Extract the [x, y] coordinate from the center of the cell holding the provided text.  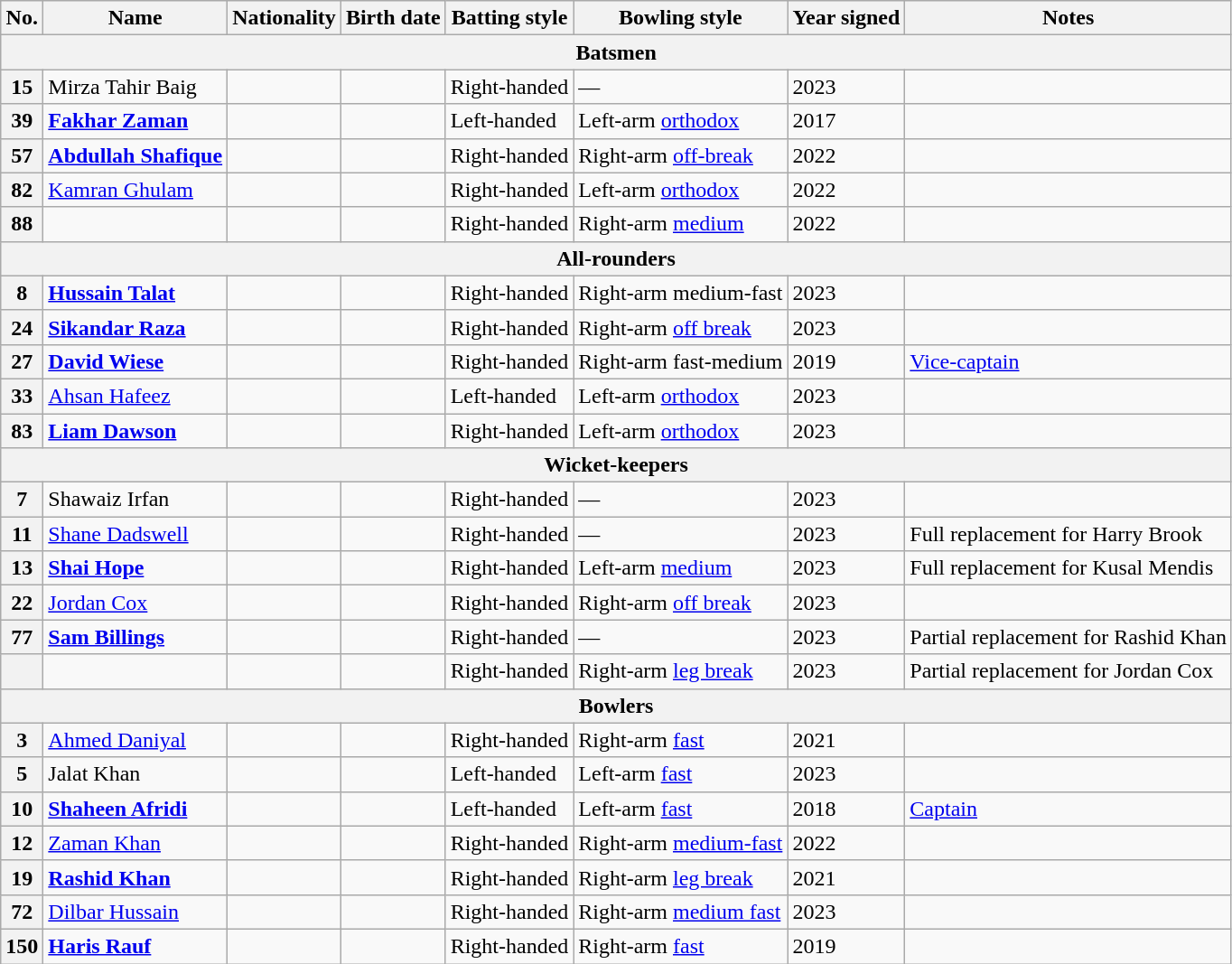
Shawaiz Irfan [135, 500]
27 [22, 361]
57 [22, 155]
Shaheen Afridi [135, 809]
Partial replacement for Rashid Khan [1069, 637]
5 [22, 774]
83 [22, 431]
3 [22, 740]
Notes [1069, 18]
77 [22, 637]
Jalat Khan [135, 774]
39 [22, 121]
Partial replacement for Jordan Cox [1069, 671]
22 [22, 603]
33 [22, 396]
Ahmed Daniyal [135, 740]
Batting style [509, 18]
11 [22, 534]
Birth date [393, 18]
No. [22, 18]
72 [22, 912]
Shane Dadswell [135, 534]
Dilbar Hussain [135, 912]
Zaman Khan [135, 843]
Nationality [285, 18]
2018 [846, 809]
Abdullah Shafique [135, 155]
19 [22, 877]
Right-arm medium [681, 224]
15 [22, 87]
Right-arm medium fast [681, 912]
10 [22, 809]
All-rounders [616, 258]
Left-arm medium [681, 568]
Liam Dawson [135, 431]
24 [22, 327]
150 [22, 946]
David Wiese [135, 361]
Sikandar Raza [135, 327]
82 [22, 190]
Fakhar Zaman [135, 121]
Batsmen [616, 52]
Wicket-keepers [616, 465]
7 [22, 500]
Bowlers [616, 706]
Vice-captain [1069, 361]
Name [135, 18]
Haris Rauf [135, 946]
Year signed [846, 18]
Full replacement for Kusal Mendis [1069, 568]
Right-arm off-break [681, 155]
Ahsan Hafeez [135, 396]
Captain [1069, 809]
12 [22, 843]
Kamran Ghulam [135, 190]
Bowling style [681, 18]
Sam Billings [135, 637]
2017 [846, 121]
Shai Hope [135, 568]
13 [22, 568]
8 [22, 293]
Jordan Cox [135, 603]
Full replacement for Harry Brook [1069, 534]
Hussain Talat [135, 293]
Rashid Khan [135, 877]
88 [22, 224]
Right-arm fast-medium [681, 361]
Mirza Tahir Baig [135, 87]
